Detect which cell encompasses the target text, then output its [X, Y] center coordinate. 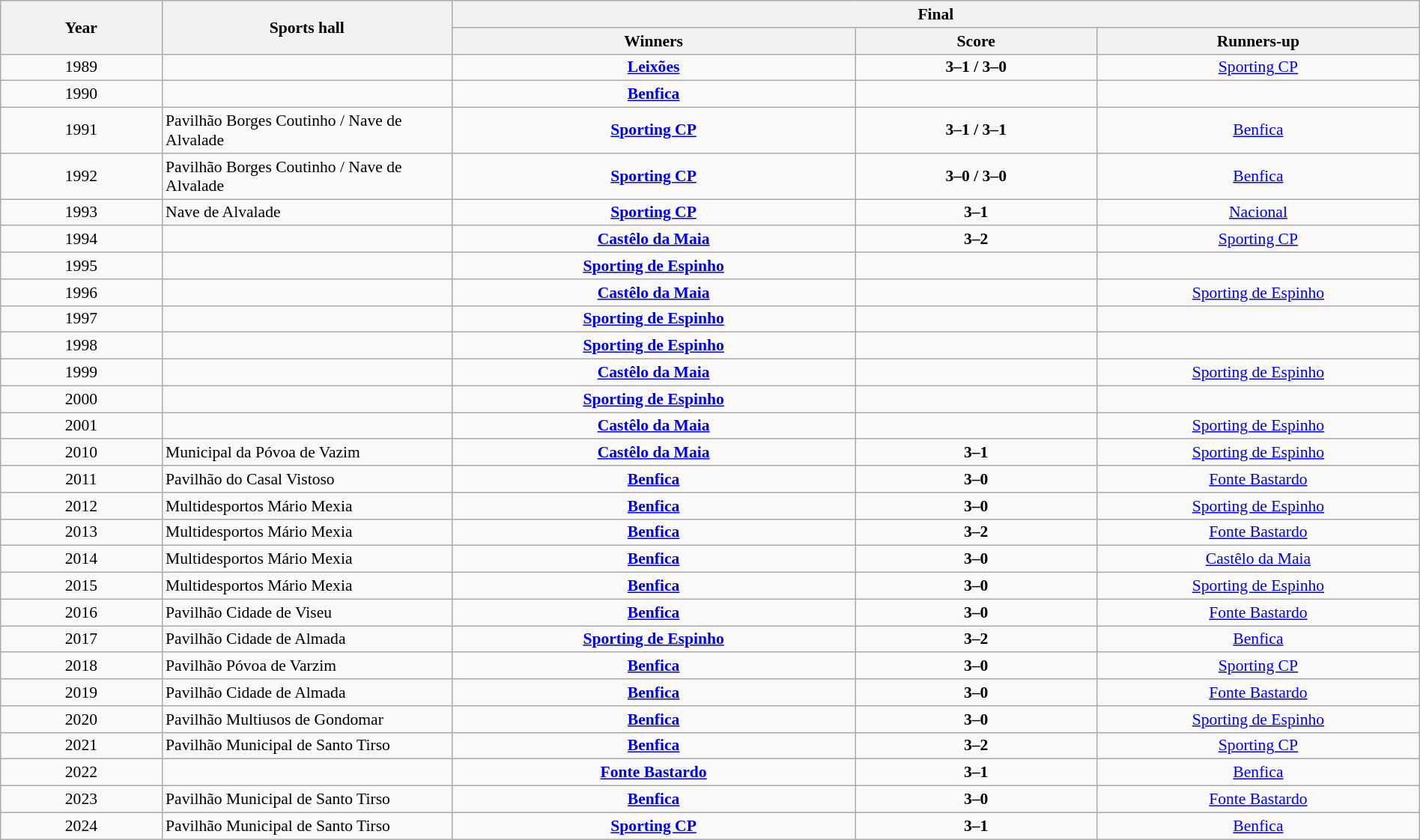
Pavilhão Póvoa de Varzim [307, 666]
1998 [81, 346]
1994 [81, 240]
1995 [81, 266]
3–1 / 3–0 [977, 67]
Municipal da Póvoa de Vazim [307, 453]
2024 [81, 826]
Leixões [654, 67]
Year [81, 27]
Runners-up [1258, 41]
1996 [81, 293]
2010 [81, 453]
1989 [81, 67]
2011 [81, 479]
2022 [81, 773]
Pavilhão do Casal Vistoso [307, 479]
2012 [81, 506]
3–0 / 3–0 [977, 177]
Pavilhão Multiusos de Gondomar [307, 719]
2018 [81, 666]
3–1 / 3–1 [977, 130]
1990 [81, 94]
Sports hall [307, 27]
2020 [81, 719]
2017 [81, 639]
1999 [81, 373]
Final [936, 14]
Winners [654, 41]
Nacional [1258, 213]
Pavilhão Cidade de Viseu [307, 612]
1991 [81, 130]
2023 [81, 800]
2021 [81, 746]
Nave de Alvalade [307, 213]
2001 [81, 426]
2019 [81, 693]
1992 [81, 177]
2013 [81, 532]
2000 [81, 399]
2015 [81, 586]
1997 [81, 319]
1993 [81, 213]
2016 [81, 612]
Score [977, 41]
2014 [81, 559]
